Return the [x, y] coordinate for the center point of the cell that contains the specified text.  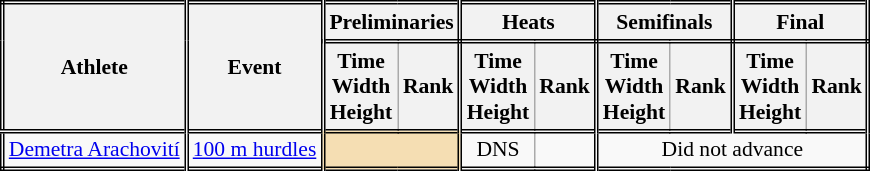
Semifinals [664, 22]
Athlete [94, 67]
Final [800, 22]
Preliminaries [392, 22]
Did not advance [732, 150]
Heats [528, 22]
Event [254, 67]
DNS [497, 150]
100 m hurdles [254, 150]
Demetra Arachovití [94, 150]
